Determine the (x, y) coordinate at the center of the cell enclosing the given text.  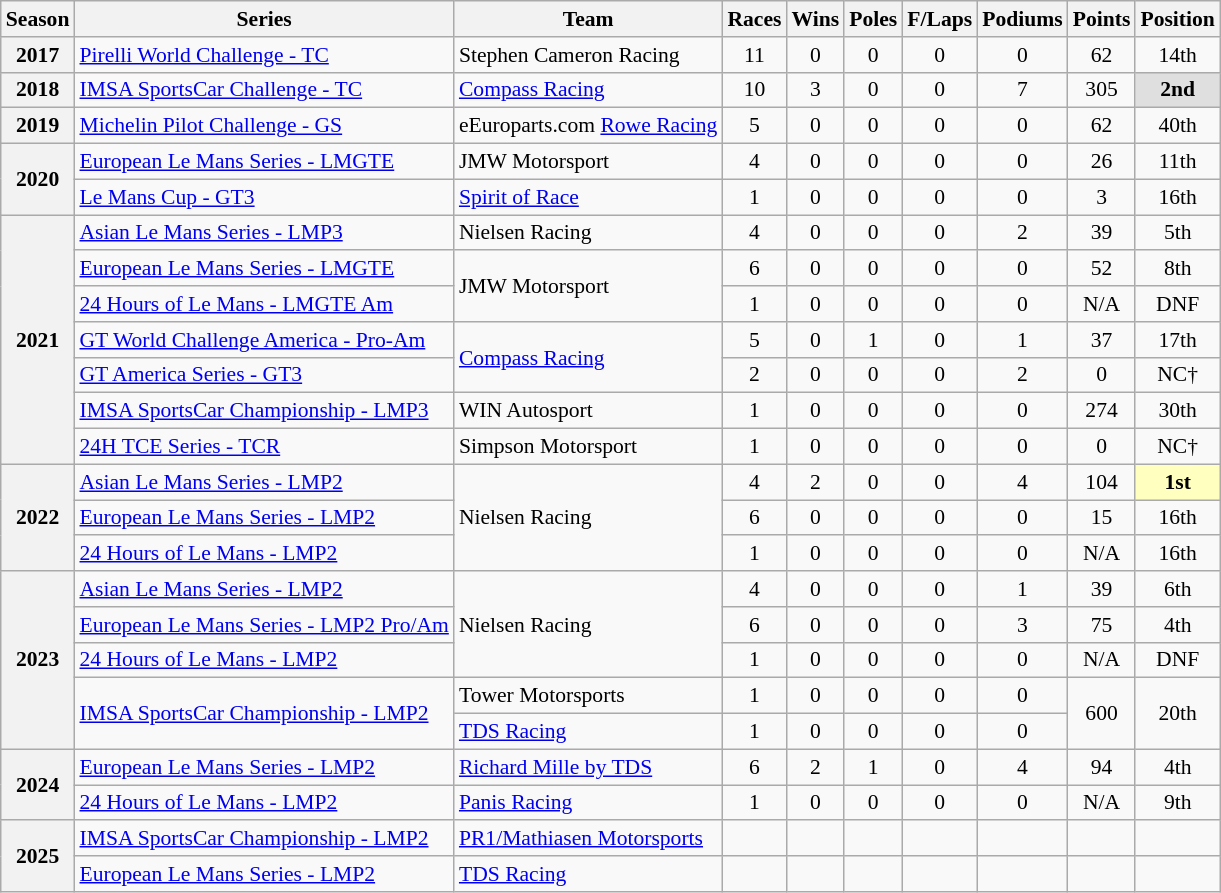
9th (1177, 803)
2017 (38, 55)
WIN Autosport (588, 411)
GT America Series - GT3 (264, 375)
7 (1022, 90)
2018 (38, 90)
30th (1177, 411)
20th (1177, 714)
2022 (38, 518)
European Le Mans Series - LMP2 Pro/Am (264, 625)
11th (1177, 162)
2020 (38, 180)
Michelin Pilot Challenge - GS (264, 126)
F/Laps (940, 19)
2024 (38, 784)
24 Hours of Le Mans - LMGTE Am (264, 304)
305 (1102, 90)
Stephen Cameron Racing (588, 55)
Panis Racing (588, 803)
52 (1102, 269)
eEuroparts.com Rowe Racing (588, 126)
Le Mans Cup - GT3 (264, 197)
Simpson Motorsport (588, 447)
17th (1177, 340)
Richard Mille by TDS (588, 767)
10 (754, 90)
IMSA SportsCar Challenge - TC (264, 90)
274 (1102, 411)
14th (1177, 55)
Races (754, 19)
Points (1102, 19)
104 (1102, 482)
GT World Challenge America - Pro-Am (264, 340)
94 (1102, 767)
1st (1177, 482)
PR1/Mathiasen Motorsports (588, 839)
Team (588, 19)
6th (1177, 589)
11 (754, 55)
5th (1177, 233)
8th (1177, 269)
Spirit of Race (588, 197)
Podiums (1022, 19)
Position (1177, 19)
IMSA SportsCar Championship - LMP3 (264, 411)
75 (1102, 625)
15 (1102, 518)
37 (1102, 340)
Poles (873, 19)
2025 (38, 856)
600 (1102, 714)
2021 (38, 340)
40th (1177, 126)
Asian Le Mans Series - LMP3 (264, 233)
Season (38, 19)
Series (264, 19)
26 (1102, 162)
2023 (38, 660)
Pirelli World Challenge - TC (264, 55)
24H TCE Series - TCR (264, 447)
Wins (815, 19)
2nd (1177, 90)
2019 (38, 126)
Tower Motorsports (588, 696)
